Locate the cell with the specified text and output its [X, Y] center coordinate. 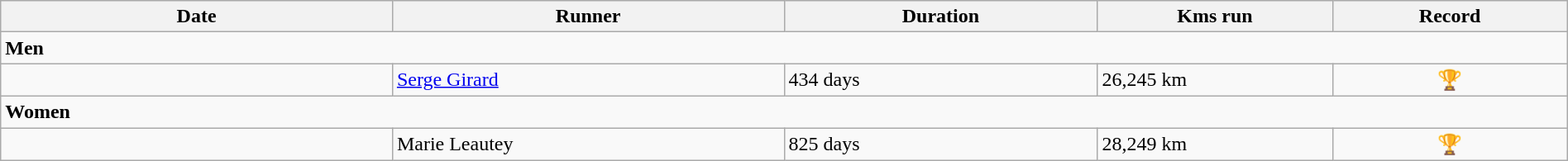
Women [784, 111]
Marie Leautey [588, 144]
Date [197, 17]
Kms run [1215, 17]
26,245 km [1215, 80]
Record [1450, 17]
Duration [941, 17]
Runner [588, 17]
28,249 km [1215, 144]
Serge Girard [588, 80]
825 days [941, 144]
434 days [941, 80]
Men [784, 48]
